Extract the (x, y) coordinate from the center of the cell holding the provided text.  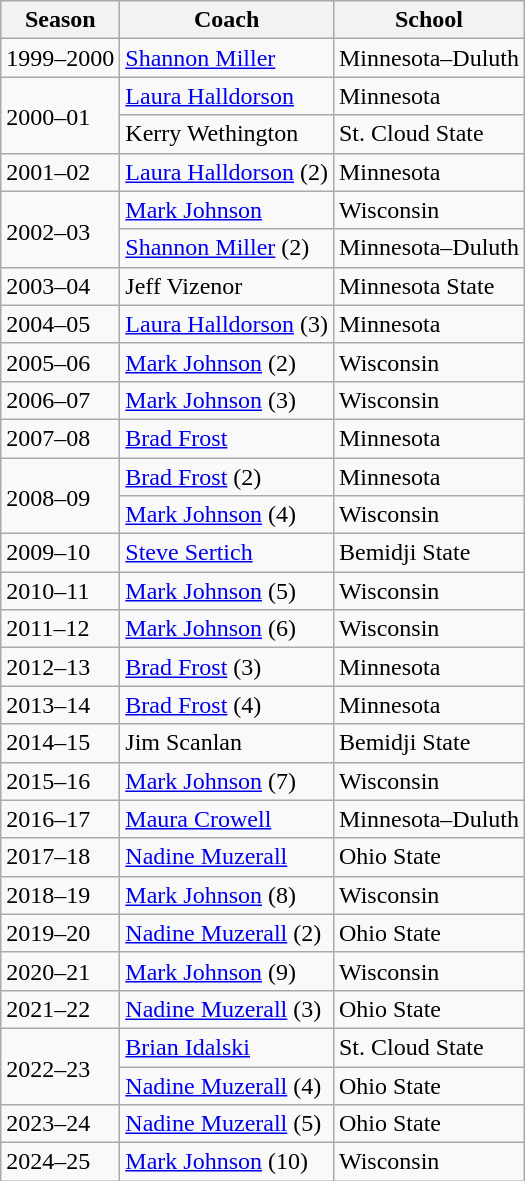
2000–01 (60, 115)
1999–2000 (60, 58)
Jeff Vizenor (227, 286)
Laura Halldorson (3) (227, 324)
Nadine Muzerall (4) (227, 1085)
Mark Johnson (4) (227, 515)
Nadine Muzerall (227, 857)
2003–04 (60, 286)
Brian Idalski (227, 1047)
Brad Frost (4) (227, 705)
2004–05 (60, 324)
Mark Johnson (7) (227, 781)
Coach (227, 20)
Laura Halldorson (2) (227, 172)
2019–20 (60, 933)
2023–24 (60, 1124)
2016–17 (60, 819)
Mark Johnson (2) (227, 362)
2008–09 (60, 496)
2007–08 (60, 438)
2010–11 (60, 591)
Brad Frost (227, 438)
2022–23 (60, 1066)
2006–07 (60, 400)
2001–02 (60, 172)
Shannon Miller (227, 58)
Season (60, 20)
Brad Frost (2) (227, 477)
Mark Johnson (10) (227, 1162)
Nadine Muzerall (2) (227, 933)
Brad Frost (3) (227, 667)
2017–18 (60, 857)
2014–15 (60, 743)
Mark Johnson (3) (227, 400)
Nadine Muzerall (5) (227, 1124)
2005–06 (60, 362)
2018–19 (60, 895)
2015–16 (60, 781)
2020–21 (60, 971)
Shannon Miller (2) (227, 248)
Steve Sertich (227, 553)
2011–12 (60, 629)
Mark Johnson (227, 210)
School (428, 20)
Mark Johnson (8) (227, 895)
2009–10 (60, 553)
Kerry Wethington (227, 134)
2013–14 (60, 705)
Nadine Muzerall (3) (227, 1009)
Laura Halldorson (227, 96)
2021–22 (60, 1009)
2024–25 (60, 1162)
Maura Crowell (227, 819)
Jim Scanlan (227, 743)
Mark Johnson (6) (227, 629)
2002–03 (60, 229)
Mark Johnson (5) (227, 591)
2012–13 (60, 667)
Minnesota State (428, 286)
Mark Johnson (9) (227, 971)
